For the text-containing cell, return its midpoint in (X, Y) coordinate format. 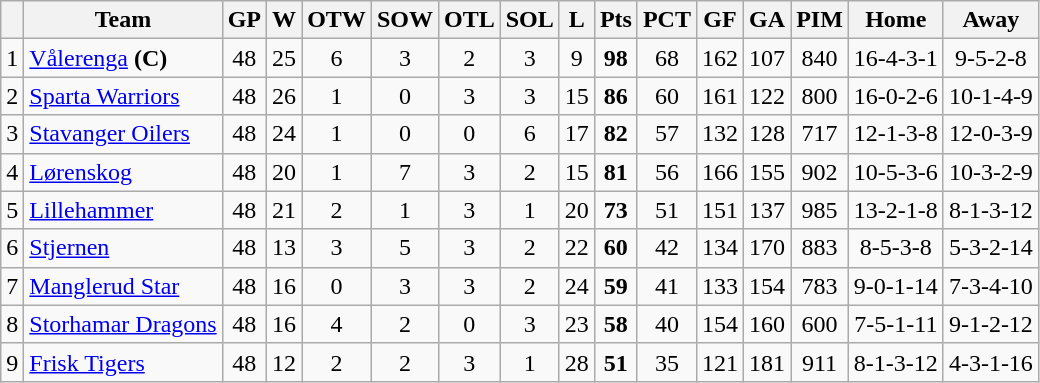
73 (616, 210)
16-4-3-1 (896, 58)
GA (768, 20)
58 (616, 324)
57 (666, 134)
10-5-3-6 (896, 172)
132 (720, 134)
10-3-2-9 (990, 172)
22 (576, 248)
128 (768, 134)
Team (123, 20)
Stavanger Oilers (123, 134)
98 (616, 58)
122 (768, 96)
13-2-1-8 (896, 210)
25 (284, 58)
133 (720, 286)
L (576, 20)
9-0-1-14 (896, 286)
16-0-2-6 (896, 96)
600 (820, 324)
Home (896, 20)
162 (720, 58)
Frisk Tigers (123, 362)
985 (820, 210)
783 (820, 286)
717 (820, 134)
161 (720, 96)
SOW (404, 20)
PIM (820, 20)
17 (576, 134)
86 (616, 96)
902 (820, 172)
9-1-2-12 (990, 324)
181 (768, 362)
840 (820, 58)
Storhamar Dragons (123, 324)
7-3-4-10 (990, 286)
883 (820, 248)
Lørenskog (123, 172)
OTW (337, 20)
35 (666, 362)
12-1-3-8 (896, 134)
OTL (469, 20)
121 (720, 362)
Away (990, 20)
5-3-2-14 (990, 248)
23 (576, 324)
SOL (530, 20)
40 (666, 324)
28 (576, 362)
7-5-1-11 (896, 324)
82 (616, 134)
800 (820, 96)
Sparta Warriors (123, 96)
12 (284, 362)
8 (12, 324)
Manglerud Star (123, 286)
41 (666, 286)
26 (284, 96)
81 (616, 172)
911 (820, 362)
Stjernen (123, 248)
107 (768, 58)
GP (244, 20)
GF (720, 20)
160 (768, 324)
155 (768, 172)
21 (284, 210)
151 (720, 210)
Lillehammer (123, 210)
42 (666, 248)
170 (768, 248)
59 (616, 286)
13 (284, 248)
4-3-1-16 (990, 362)
9-5-2-8 (990, 58)
56 (666, 172)
12-0-3-9 (990, 134)
PCT (666, 20)
W (284, 20)
Pts (616, 20)
137 (768, 210)
10-1-4-9 (990, 96)
134 (720, 248)
68 (666, 58)
8-5-3-8 (896, 248)
166 (720, 172)
Vålerenga (C) (123, 58)
